Return (X, Y) of the center of cell containing provided text 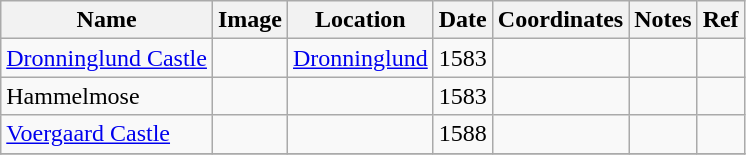
Dronninglund (361, 58)
Ref (720, 20)
Date (462, 20)
Location (361, 20)
Dronninglund Castle (107, 58)
1588 (462, 134)
Coordinates (560, 20)
Hammelmose (107, 96)
Voergaard Castle (107, 134)
Image (250, 20)
Notes (663, 20)
Name (107, 20)
